Detect which cell encompasses the target text, then output its [x, y] center coordinate. 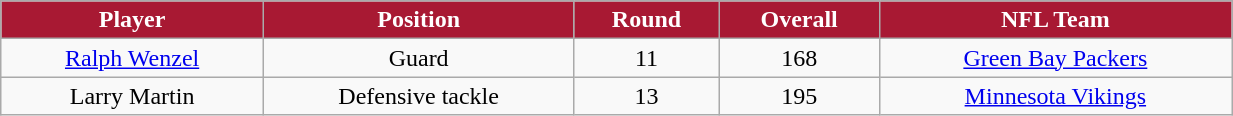
168 [799, 58]
195 [799, 96]
Defensive tackle [418, 96]
Position [418, 20]
Green Bay Packers [1056, 58]
13 [646, 96]
11 [646, 58]
Guard [418, 58]
Larry Martin [132, 96]
NFL Team [1056, 20]
Ralph Wenzel [132, 58]
Round [646, 20]
Minnesota Vikings [1056, 96]
Overall [799, 20]
Player [132, 20]
